Pinpoint the cell where the given text exists, returning its [X, Y] midpoint coordinate. 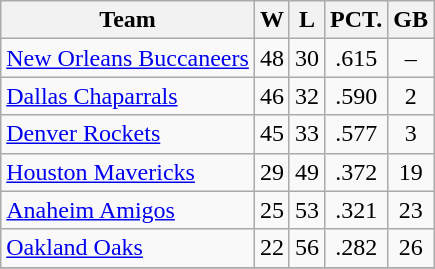
22 [272, 248]
23 [411, 210]
New Orleans Buccaneers [128, 58]
53 [306, 210]
26 [411, 248]
Anaheim Amigos [128, 210]
48 [272, 58]
GB [411, 20]
3 [411, 134]
Team [128, 20]
30 [306, 58]
32 [306, 96]
Dallas Chaparrals [128, 96]
Houston Mavericks [128, 172]
L [306, 20]
49 [306, 172]
.282 [356, 248]
.577 [356, 134]
2 [411, 96]
56 [306, 248]
.321 [356, 210]
W [272, 20]
.372 [356, 172]
Oakland Oaks [128, 248]
25 [272, 210]
PCT. [356, 20]
– [411, 58]
.590 [356, 96]
46 [272, 96]
19 [411, 172]
.615 [356, 58]
33 [306, 134]
45 [272, 134]
29 [272, 172]
Denver Rockets [128, 134]
